Scan for the cell matching the given text and deliver its [X, Y] coordinate at center. 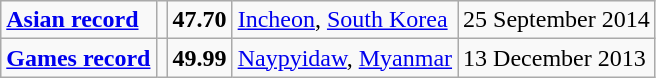
13 December 2013 [557, 58]
Games record [78, 58]
49.99 [200, 58]
Incheon, South Korea [344, 20]
25 September 2014 [557, 20]
47.70 [200, 20]
Asian record [78, 20]
Naypyidaw, Myanmar [344, 58]
